Find where the given text appears and provide that cell's center as [X, Y] coordinate. 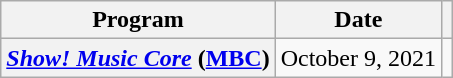
Show! Music Core (MBC) [138, 58]
Program [138, 20]
October 9, 2021 [358, 58]
Date [358, 20]
